Locate the cell with the specified text and output its (x, y) center coordinate. 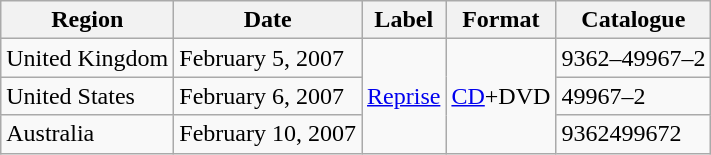
Reprise (404, 96)
Australia (88, 134)
Region (88, 20)
CD+DVD (501, 96)
Catalogue (634, 20)
Format (501, 20)
Label (404, 20)
February 6, 2007 (268, 96)
49967–2 (634, 96)
United States (88, 96)
February 5, 2007 (268, 58)
February 10, 2007 (268, 134)
United Kingdom (88, 58)
Date (268, 20)
9362499672 (634, 134)
9362–49967–2 (634, 58)
